From the cell containing the given text, extract its center point as (X, Y) coordinate. 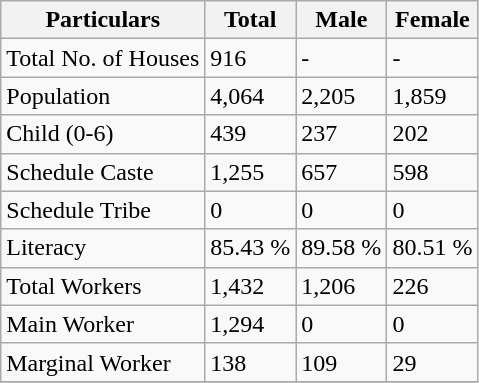
4,064 (250, 96)
Female (432, 20)
202 (432, 134)
Main Worker (103, 324)
2,205 (342, 96)
Population (103, 96)
226 (432, 286)
138 (250, 362)
1,294 (250, 324)
1,432 (250, 286)
Particulars (103, 20)
439 (250, 134)
657 (342, 172)
109 (342, 362)
598 (432, 172)
Total No. of Houses (103, 58)
Marginal Worker (103, 362)
Child (0-6) (103, 134)
80.51 % (432, 248)
85.43 % (250, 248)
Schedule Tribe (103, 210)
Male (342, 20)
916 (250, 58)
Total Workers (103, 286)
1,255 (250, 172)
Total (250, 20)
1,206 (342, 286)
237 (342, 134)
Literacy (103, 248)
29 (432, 362)
89.58 % (342, 248)
1,859 (432, 96)
Schedule Caste (103, 172)
